Return the (X, Y) coordinate for the center point of the cell that contains the specified text.  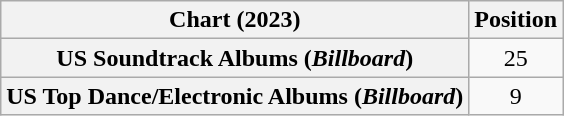
US Top Dance/Electronic Albums (Billboard) (235, 96)
US Soundtrack Albums (Billboard) (235, 58)
Chart (2023) (235, 20)
25 (516, 58)
Position (516, 20)
9 (516, 96)
